From the cell containing the given text, extract its center point as [x, y] coordinate. 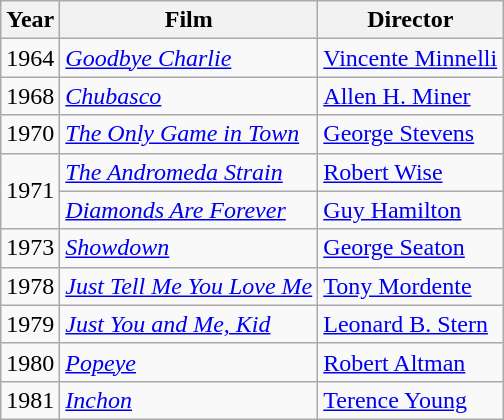
Chubasco [189, 96]
1979 [30, 324]
1968 [30, 96]
The Only Game in Town [189, 134]
The Andromeda Strain [189, 172]
Allen H. Miner [410, 96]
Diamonds Are Forever [189, 210]
1978 [30, 286]
1973 [30, 248]
Just You and Me, Kid [189, 324]
Leonard B. Stern [410, 324]
Inchon [189, 400]
Robert Altman [410, 362]
Robert Wise [410, 172]
Film [189, 20]
Popeye [189, 362]
Director [410, 20]
1971 [30, 191]
Vincente Minnelli [410, 58]
1964 [30, 58]
Tony Mordente [410, 286]
1980 [30, 362]
Goodbye Charlie [189, 58]
Year [30, 20]
Terence Young [410, 400]
George Stevens [410, 134]
Showdown [189, 248]
1970 [30, 134]
Guy Hamilton [410, 210]
George Seaton [410, 248]
1981 [30, 400]
Just Tell Me You Love Me [189, 286]
